Extract the (X, Y) coordinate from the center of the cell holding the provided text.  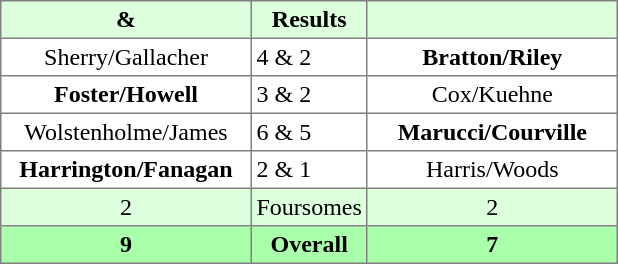
3 & 2 (309, 95)
6 & 5 (309, 132)
Foster/Howell (126, 95)
Sherry/Gallacher (126, 57)
Marucci/Courville (492, 132)
Harris/Woods (492, 170)
& (126, 20)
Bratton/Riley (492, 57)
Overall (309, 245)
2 & 1 (309, 170)
Foursomes (309, 207)
9 (126, 245)
Wolstenholme/James (126, 132)
Results (309, 20)
4 & 2 (309, 57)
7 (492, 245)
Cox/Kuehne (492, 95)
Harrington/Fanagan (126, 170)
